Search for the cell housing the specified text and yield its (x, y) center coordinate. 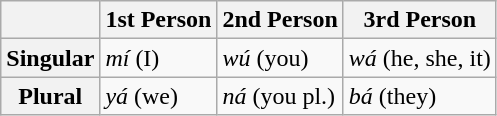
1st Person (158, 20)
bá (they) (420, 96)
yá (we) (158, 96)
2nd Person (280, 20)
Plural (50, 96)
mí (I) (158, 58)
wá (he, she, it) (420, 58)
3rd Person (420, 20)
wú (you) (280, 58)
ná (you pl.) (280, 96)
Singular (50, 58)
